Return (X, Y) of the center of cell containing provided text 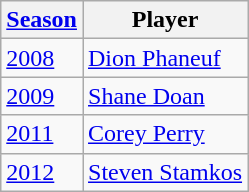
Steven Stamkos (164, 172)
Shane Doan (164, 96)
2012 (42, 172)
2009 (42, 96)
Dion Phaneuf (164, 58)
2008 (42, 58)
Player (164, 20)
2011 (42, 134)
Corey Perry (164, 134)
Season (42, 20)
